Return the [x, y] coordinate for the center point of the cell that contains the specified text.  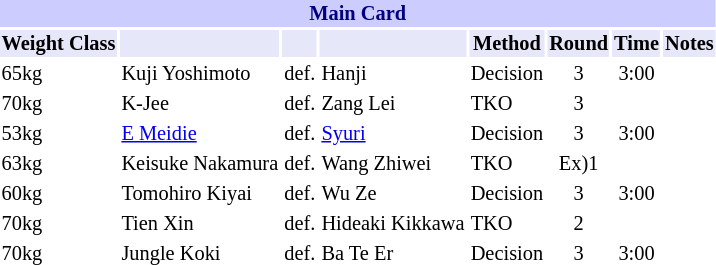
Wu Ze [393, 194]
K-Jee [200, 104]
Notes [690, 44]
Wang Zhiwei [393, 164]
Method [506, 44]
Syuri [393, 134]
53kg [58, 134]
2 [579, 224]
Kuji Yoshimoto [200, 74]
Round [579, 44]
Weight Class [58, 44]
Zang Lei [393, 104]
Main Card [358, 14]
63kg [58, 164]
65kg [58, 74]
60kg [58, 194]
Keisuke Nakamura [200, 164]
Tomohiro Kiyai [200, 194]
Tien Xin [200, 224]
Hideaki Kikkawa [393, 224]
Ex)1 [579, 164]
Time [637, 44]
Hanji [393, 74]
E Meidie [200, 134]
